Pinpoint the cell where the given text exists, returning its (X, Y) midpoint coordinate. 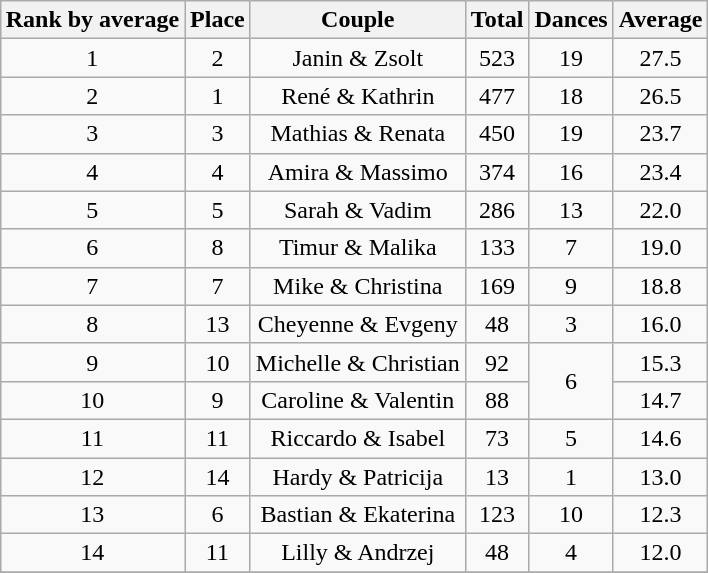
15.3 (660, 362)
Couple (358, 20)
23.4 (660, 172)
Mathias & Renata (358, 134)
Janin & Zsolt (358, 58)
450 (497, 134)
92 (497, 362)
13.0 (660, 477)
374 (497, 172)
133 (497, 248)
73 (497, 438)
12 (92, 477)
Rank by average (92, 20)
Place (218, 20)
Bastian & Ekaterina (358, 515)
Amira & Massimo (358, 172)
19.0 (660, 248)
14.7 (660, 400)
12.0 (660, 553)
Dances (571, 20)
286 (497, 210)
27.5 (660, 58)
Timur & Malika (358, 248)
14.6 (660, 438)
Caroline & Valentin (358, 400)
Total (497, 20)
René & Kathrin (358, 96)
16 (571, 172)
523 (497, 58)
22.0 (660, 210)
Sarah & Vadim (358, 210)
16.0 (660, 324)
Mike & Christina (358, 286)
477 (497, 96)
26.5 (660, 96)
Riccardo & Isabel (358, 438)
Lilly & Andrzej (358, 553)
18.8 (660, 286)
169 (497, 286)
18 (571, 96)
88 (497, 400)
Cheyenne & Evgeny (358, 324)
Michelle & Christian (358, 362)
123 (497, 515)
Hardy & Patricija (358, 477)
12.3 (660, 515)
23.7 (660, 134)
Average (660, 20)
